Determine the [X, Y] coordinate at the center of the cell enclosing the given text.  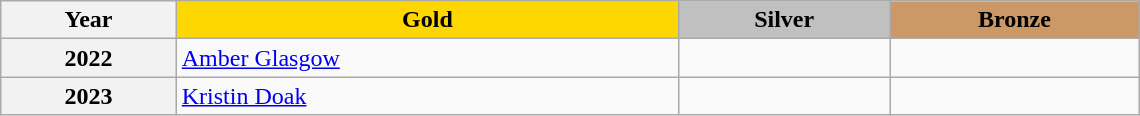
Amber Glasgow [427, 58]
Gold [427, 20]
Kristin Doak [427, 96]
Bronze [1015, 20]
2022 [89, 58]
Silver [784, 20]
Year [89, 20]
2023 [89, 96]
